Capture the cell that displays the provided text and extract its [x, y] central coordinate. 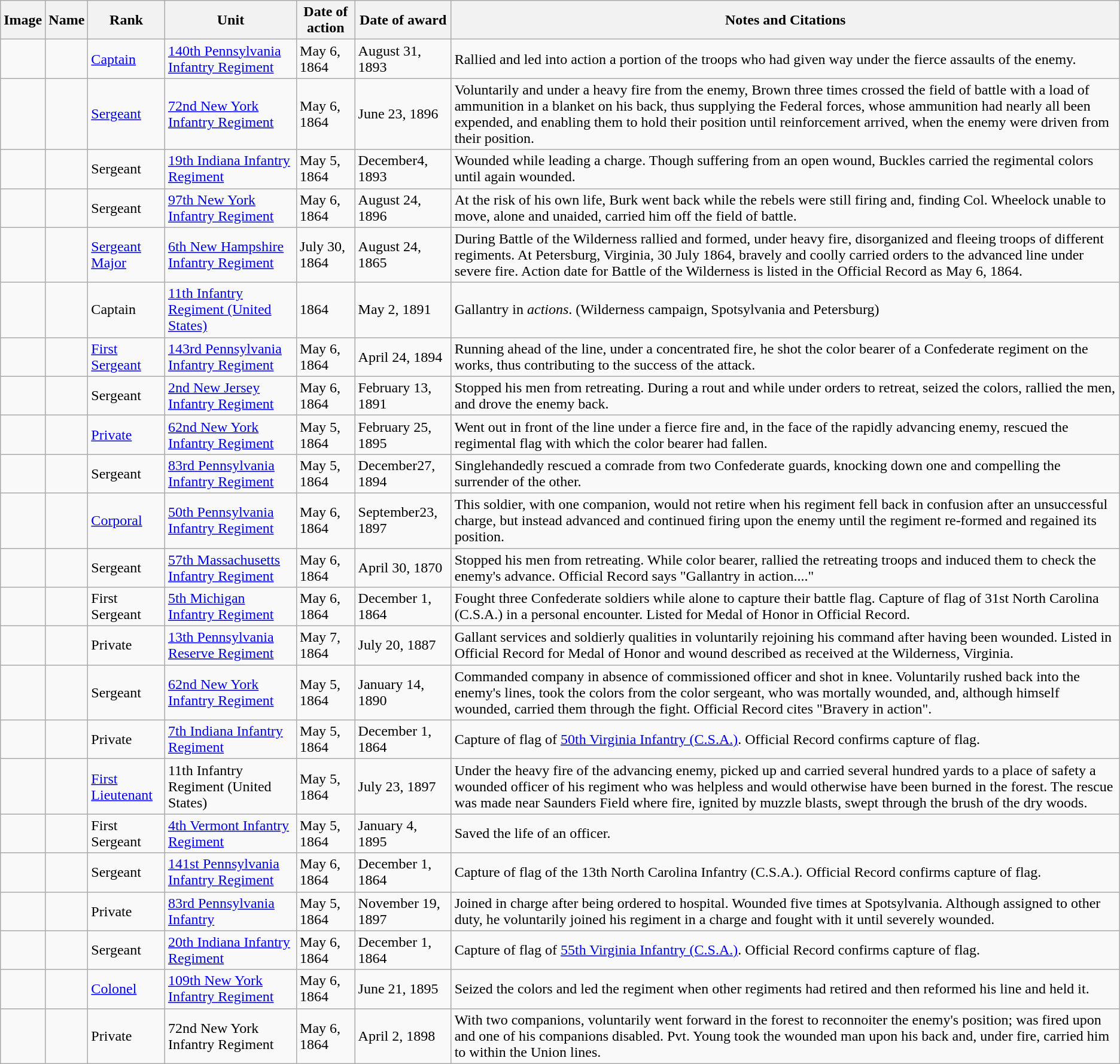
First Lieutenant [127, 786]
August 31, 1893 [403, 59]
Singlehandedly rescued a comrade from two Confederate guards, knocking down one and compelling the surrender of the other. [785, 474]
Saved the life of an officer. [785, 834]
June 21, 1895 [403, 989]
7th Indiana Infantry Regiment [230, 739]
Seized the colors and led the regiment when other regiments had retired and then reformed his line and held it. [785, 989]
Gallantry in actions. (Wilderness campaign, Spotsylvania and Petersburg) [785, 310]
2nd New Jersey Infantry Regiment [230, 396]
July 23, 1897 [403, 786]
141st Pennsylvania Infantry Regiment [230, 872]
97th New York Infantry Regiment [230, 208]
Rallied and led into action a portion of the troops who had given way under the fierce assaults of the enemy. [785, 59]
19th Indiana Infantry Regiment [230, 169]
April 24, 1894 [403, 356]
20th Indiana Infantry Regiment [230, 950]
4th Vermont Infantry Regiment [230, 834]
6th New Hampshire Infantry Regiment [230, 255]
February 13, 1891 [403, 396]
Name [67, 20]
Image [23, 20]
143rd Pennsylvania Infantry Regiment [230, 356]
Stopped his men from retreating. During a rout and while under orders to retreat, seized the colors, rallied the men, and drove the enemy back. [785, 396]
83rd Pennsylvania Infantry Regiment [230, 474]
August 24, 1865 [403, 255]
December27, 1894 [403, 474]
Corporal [127, 520]
Colonel [127, 989]
June 23, 1896 [403, 114]
Unit [230, 20]
109th New York Infantry Regiment [230, 989]
Sergeant Major [127, 255]
57th Massachusetts Infantry Regiment [230, 567]
1864 [325, 310]
January 4, 1895 [403, 834]
January 14, 1890 [403, 693]
May 7, 1864 [325, 646]
140th Pennsylvania Infantry Regiment [230, 59]
July 20, 1887 [403, 646]
July 30, 1864 [325, 255]
November 19, 1897 [403, 911]
Capture of flag of 50th Virginia Infantry (C.S.A.). Official Record confirms capture of flag. [785, 739]
Rank [127, 20]
April 2, 1898 [403, 1036]
5th Michigan Infantry Regiment [230, 606]
April 30, 1870 [403, 567]
Date of action [325, 20]
Wounded while leading a charge. Though suffering from an open wound, Buckles carried the regimental colors until again wounded. [785, 169]
May 2, 1891 [403, 310]
13th Pennsylvania Reserve Regiment [230, 646]
Date of award [403, 20]
August 24, 1896 [403, 208]
83rd Pennsylvania Infantry [230, 911]
February 25, 1895 [403, 434]
50th Pennsylvania Infantry Regiment [230, 520]
Notes and Citations [785, 20]
December4, 1893 [403, 169]
Capture of flag of 55th Virginia Infantry (C.S.A.). Official Record confirms capture of flag. [785, 950]
September23, 1897 [403, 520]
Capture of flag of the 13th North Carolina Infantry (C.S.A.). Official Record confirms capture of flag. [785, 872]
